Detect which cell encompasses the target text, then output its [x, y] center coordinate. 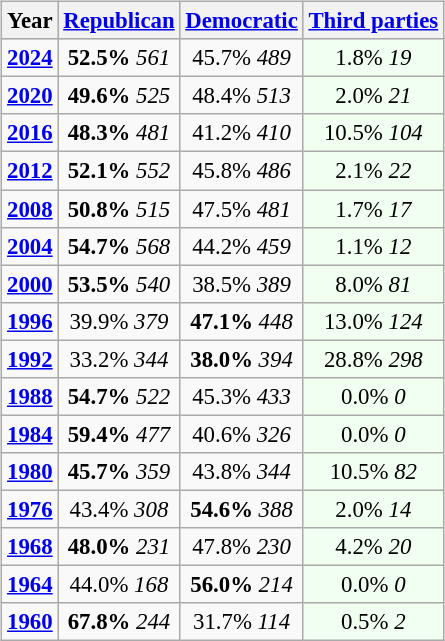
48.0% 231 [119, 547]
38.5% 389 [242, 284]
1968 [30, 547]
10.5% 104 [373, 133]
4.2% 20 [373, 547]
53.5% 540 [119, 284]
50.8% 515 [119, 209]
45.7% 359 [119, 472]
44.2% 459 [242, 246]
43.8% 344 [242, 472]
1984 [30, 434]
2.0% 14 [373, 509]
45.7% 489 [242, 58]
40.6% 326 [242, 434]
52.1% 552 [119, 171]
1.1% 12 [373, 246]
49.6% 525 [119, 96]
45.3% 433 [242, 396]
54.7% 522 [119, 396]
Democratic [242, 21]
41.2% 410 [242, 133]
47.5% 481 [242, 209]
1976 [30, 509]
48.3% 481 [119, 133]
Republican [119, 21]
1996 [30, 321]
48.4% 513 [242, 96]
Year [30, 21]
39.9% 379 [119, 321]
2024 [30, 58]
43.4% 308 [119, 509]
1.8% 19 [373, 58]
52.5% 561 [119, 58]
2020 [30, 96]
10.5% 82 [373, 472]
54.6% 388 [242, 509]
1.7% 17 [373, 209]
1988 [30, 396]
67.8% 244 [119, 622]
28.8% 298 [373, 359]
1980 [30, 472]
59.4% 477 [119, 434]
2.1% 22 [373, 171]
2000 [30, 284]
44.0% 168 [119, 584]
38.0% 394 [242, 359]
1960 [30, 622]
31.7% 114 [242, 622]
1992 [30, 359]
47.8% 230 [242, 547]
47.1% 448 [242, 321]
8.0% 81 [373, 284]
2.0% 21 [373, 96]
2016 [30, 133]
33.2% 344 [119, 359]
56.0% 214 [242, 584]
2012 [30, 171]
Third parties [373, 21]
45.8% 486 [242, 171]
54.7% 568 [119, 246]
2004 [30, 246]
1964 [30, 584]
0.5% 2 [373, 622]
13.0% 124 [373, 321]
2008 [30, 209]
